Extract the (X, Y) coordinate from the center of the cell holding the provided text.  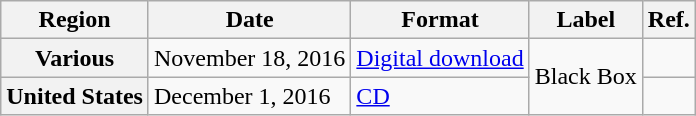
Label (586, 20)
Date (249, 20)
December 1, 2016 (249, 96)
Format (440, 20)
Black Box (586, 77)
Digital download (440, 58)
November 18, 2016 (249, 58)
United States (75, 96)
CD (440, 96)
Ref. (668, 20)
Various (75, 58)
Region (75, 20)
